Capture the cell that displays the provided text and extract its (X, Y) central coordinate. 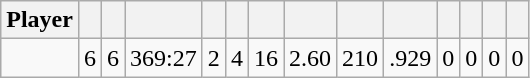
.929 (410, 58)
369:27 (164, 58)
Player (40, 20)
16 (266, 58)
2 (214, 58)
4 (236, 58)
2.60 (310, 58)
210 (360, 58)
